Extract the (x, y) coordinate from the center of the cell holding the provided text.  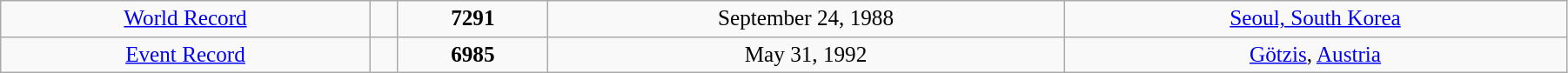
Seoul, South Korea (1316, 19)
Götzis, Austria (1316, 55)
World Record (185, 19)
May 31, 1992 (806, 55)
6985 (472, 55)
September 24, 1988 (806, 19)
7291 (472, 19)
Event Record (185, 55)
